Return (x, y) of the center of cell containing provided text 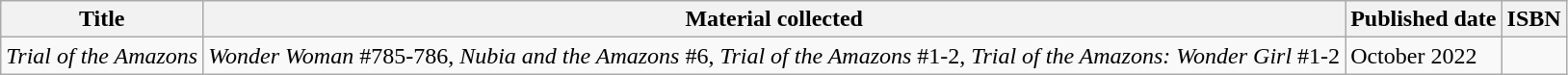
Wonder Woman #785-786, Nubia and the Amazons #6, Trial of the Amazons #1-2, Trial of the Amazons: Wonder Girl #1-2 (774, 56)
Material collected (774, 19)
Title (102, 19)
Published date (1424, 19)
Trial of the Amazons (102, 56)
October 2022 (1424, 56)
ISBN (1533, 19)
